Scan for the cell matching the given text and deliver its [x, y] coordinate at center. 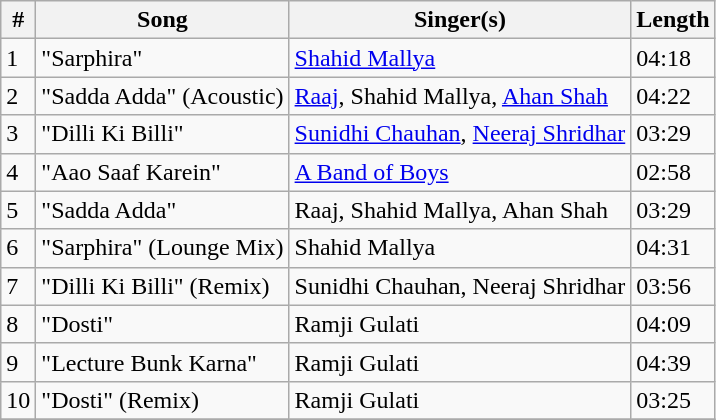
10 [18, 400]
"Dosti" (Remix) [162, 400]
04:22 [673, 96]
04:31 [673, 248]
2 [18, 96]
# [18, 20]
"Dosti" [162, 324]
Singer(s) [460, 20]
"Aao Saaf Karein" [162, 172]
04:39 [673, 362]
02:58 [673, 172]
"Sarphira" (Lounge Mix) [162, 248]
4 [18, 172]
1 [18, 58]
7 [18, 286]
"Dilli Ki Billi" [162, 134]
A Band of Boys [460, 172]
5 [18, 210]
"Sadda Adda" [162, 210]
03:56 [673, 286]
"Lecture Bunk Karna" [162, 362]
3 [18, 134]
8 [18, 324]
9 [18, 362]
04:18 [673, 58]
Length [673, 20]
6 [18, 248]
"Sadda Adda" (Acoustic) [162, 96]
"Sarphira" [162, 58]
Song [162, 20]
04:09 [673, 324]
03:25 [673, 400]
"Dilli Ki Billi" (Remix) [162, 286]
